Capture the cell that displays the provided text and extract its (x, y) central coordinate. 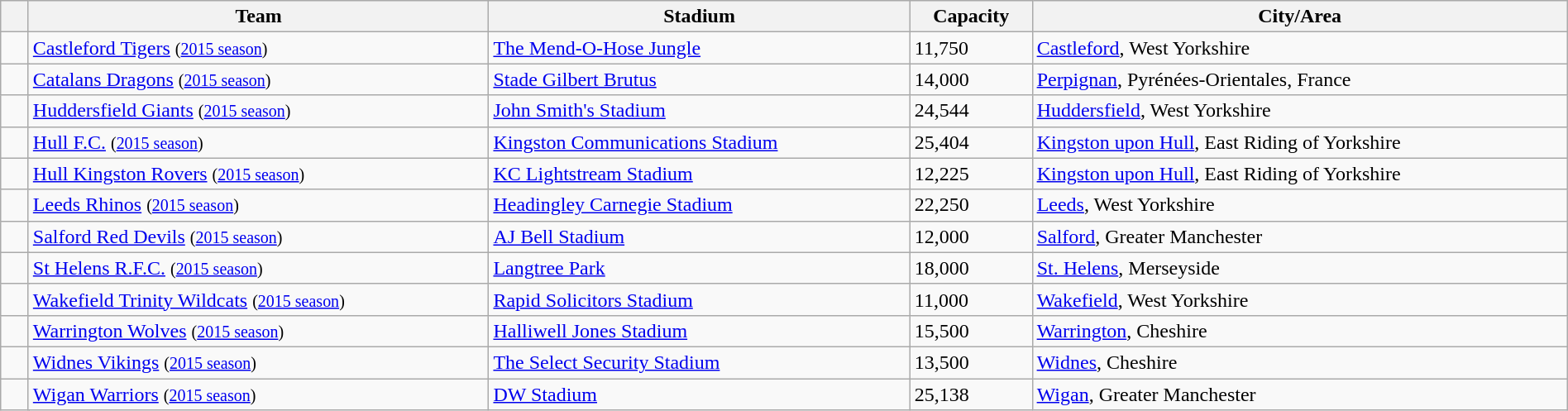
Widnes Vikings (2015 season) (258, 362)
Warrington Wolves (2015 season) (258, 331)
Langtree Park (700, 268)
Headingley Carnegie Stadium (700, 205)
13,500 (971, 362)
Huddersfield Giants (2015 season) (258, 111)
City/Area (1300, 17)
Castleford, West Yorkshire (1300, 48)
Catalans Dragons (2015 season) (258, 79)
Leeds Rhinos (2015 season) (258, 205)
Wakefield, West Yorkshire (1300, 299)
Salford, Greater Manchester (1300, 237)
Widnes, Cheshire (1300, 362)
Halliwell Jones Stadium (700, 331)
DW Stadium (700, 394)
11,000 (971, 299)
Wigan, Greater Manchester (1300, 394)
Huddersfield, West Yorkshire (1300, 111)
22,250 (971, 205)
12,225 (971, 174)
St. Helens, Merseyside (1300, 268)
Stadium (700, 17)
15,500 (971, 331)
Capacity (971, 17)
Wakefield Trinity Wildcats (2015 season) (258, 299)
The Mend-O-Hose Jungle (700, 48)
St Helens R.F.C. (2015 season) (258, 268)
Perpignan, Pyrénées-Orientales, France (1300, 79)
25,138 (971, 394)
Stade Gilbert Brutus (700, 79)
Wigan Warriors (2015 season) (258, 394)
24,544 (971, 111)
John Smith's Stadium (700, 111)
Hull F.C. (2015 season) (258, 142)
Hull Kingston Rovers (2015 season) (258, 174)
14,000 (971, 79)
12,000 (971, 237)
KC Lightstream Stadium (700, 174)
Leeds, West Yorkshire (1300, 205)
11,750 (971, 48)
Team (258, 17)
Castleford Tigers (2015 season) (258, 48)
Salford Red Devils (2015 season) (258, 237)
The Select Security Stadium (700, 362)
Kingston Communications Stadium (700, 142)
Warrington, Cheshire (1300, 331)
AJ Bell Stadium (700, 237)
Rapid Solicitors Stadium (700, 299)
25,404 (971, 142)
18,000 (971, 268)
